Scan for the cell matching the given text and deliver its [x, y] coordinate at center. 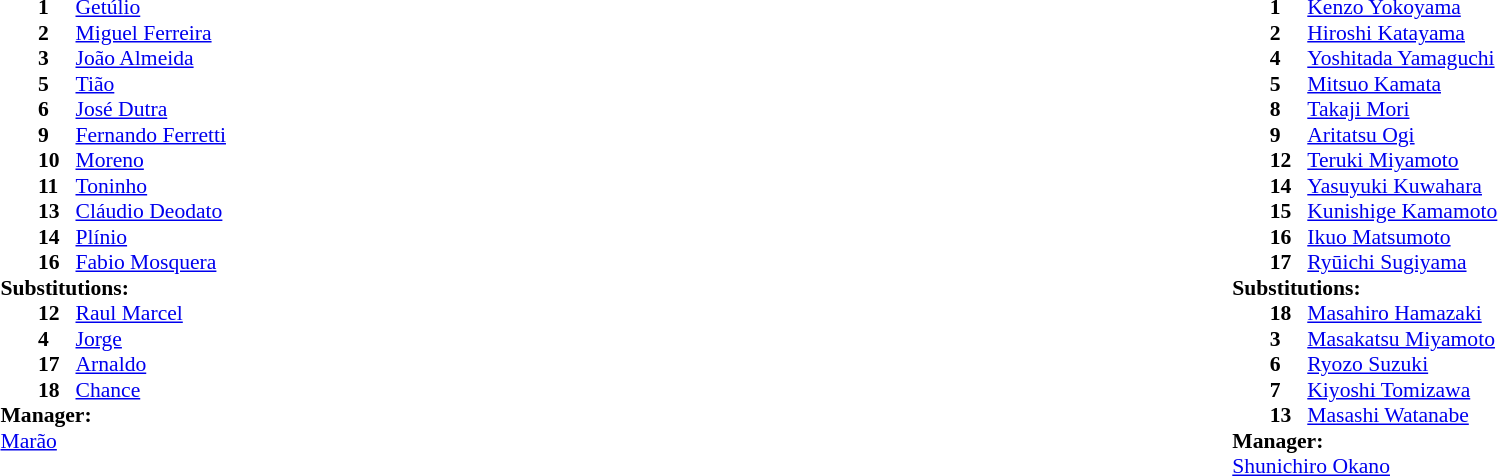
7 [1289, 390]
Masakatsu Miyamoto [1402, 339]
José Dutra [151, 109]
Masahiro Hamazaki [1402, 313]
Arnaldo [151, 365]
10 [57, 161]
Ikuo Matsumoto [1402, 237]
Masashi Watanabe [1402, 415]
Raul Marcel [151, 313]
11 [57, 186]
Fernando Ferretti [151, 135]
Plínio [151, 237]
Toninho [151, 186]
João Almeida [151, 59]
Cláudio Deodato [151, 211]
Teruki Miyamoto [1402, 161]
15 [1289, 211]
8 [1289, 109]
Marão [112, 441]
Ryūichi Sugiyama [1402, 263]
Jorge [151, 339]
Takaji Mori [1402, 109]
Moreno [151, 161]
Ryozo Suzuki [1402, 365]
Yoshitada Yamaguchi [1402, 59]
Fabio Mosquera [151, 263]
Yasuyuki Kuwahara [1402, 186]
Miguel Ferreira [151, 33]
Chance [151, 390]
Kiyoshi Tomizawa [1402, 390]
Hiroshi Katayama [1402, 33]
Kunishige Kamamoto [1402, 211]
Tião [151, 84]
Aritatsu Ogi [1402, 135]
Mitsuo Kamata [1402, 84]
